Capture the cell that displays the provided text and extract its (x, y) central coordinate. 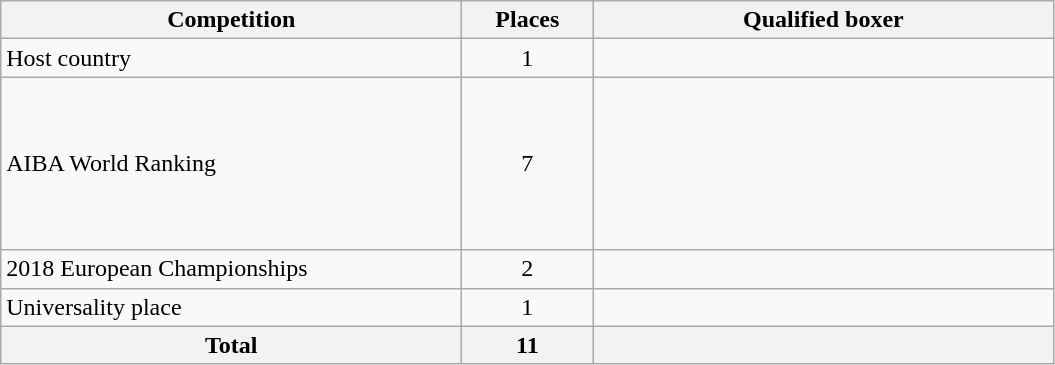
2 (528, 269)
Places (528, 20)
Qualified boxer (824, 20)
11 (528, 345)
Host country (232, 58)
7 (528, 164)
Total (232, 345)
2018 European Championships (232, 269)
Competition (232, 20)
AIBA World Ranking (232, 164)
Universality place (232, 307)
